Find where the given text appears and provide that cell's center as (x, y) coordinate. 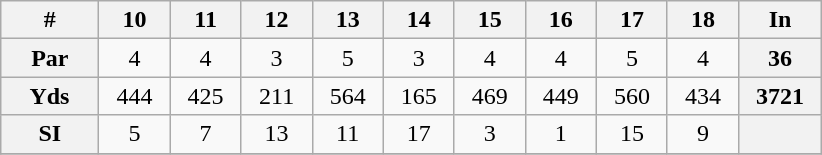
7 (206, 134)
434 (702, 96)
425 (206, 96)
560 (632, 96)
444 (134, 96)
449 (560, 96)
9 (702, 134)
SI (50, 134)
16 (560, 20)
# (50, 20)
3721 (780, 96)
18 (702, 20)
12 (276, 20)
564 (348, 96)
14 (418, 20)
In (780, 20)
10 (134, 20)
Par (50, 58)
Yds (50, 96)
36 (780, 58)
1 (560, 134)
469 (490, 96)
211 (276, 96)
165 (418, 96)
